From the cell containing the given text, extract its center point as [X, Y] coordinate. 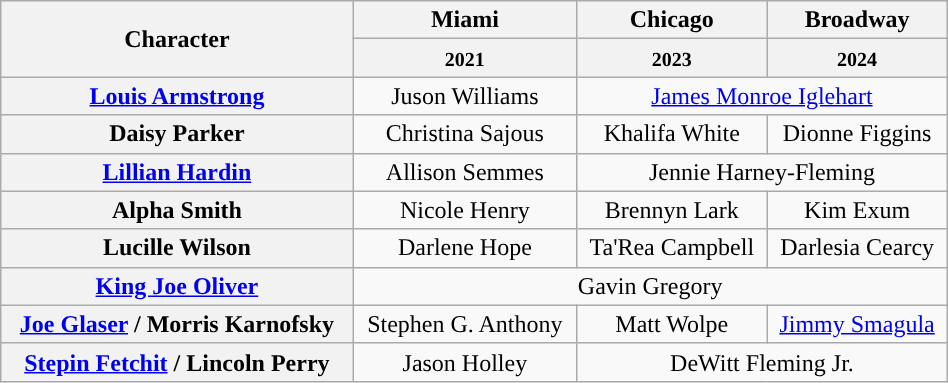
Jason Holley [465, 362]
Matt Wolpe [672, 324]
DeWitt Fleming Jr. [762, 362]
Allison Semmes [465, 172]
Jennie Harney-Fleming [762, 172]
Dionne Figgins [857, 134]
Darlesia Cearcy [857, 248]
Daisy Parker [177, 134]
Khalifa White [672, 134]
Lucille Wilson [177, 248]
2023 [672, 58]
Joe Glaser / Morris Karnofsky [177, 324]
Stephen G. Anthony [465, 324]
Broadway [857, 20]
King Joe Oliver [177, 286]
Nicole Henry [465, 210]
Darlene Hope [465, 248]
Gavin Gregory [650, 286]
Stepin Fetchit / Lincoln Perry [177, 362]
Christina Sajous [465, 134]
James Monroe Iglehart [762, 96]
Ta'Rea Campbell [672, 248]
2021 [465, 58]
Kim Exum [857, 210]
Character [177, 39]
Chicago [672, 20]
Jimmy Smagula [857, 324]
Lillian Hardin [177, 172]
2024 [857, 58]
Brennyn Lark [672, 210]
Louis Armstrong [177, 96]
Juson Williams [465, 96]
Alpha Smith [177, 210]
Miami [465, 20]
